Scan for the cell matching the given text and deliver its [x, y] coordinate at center. 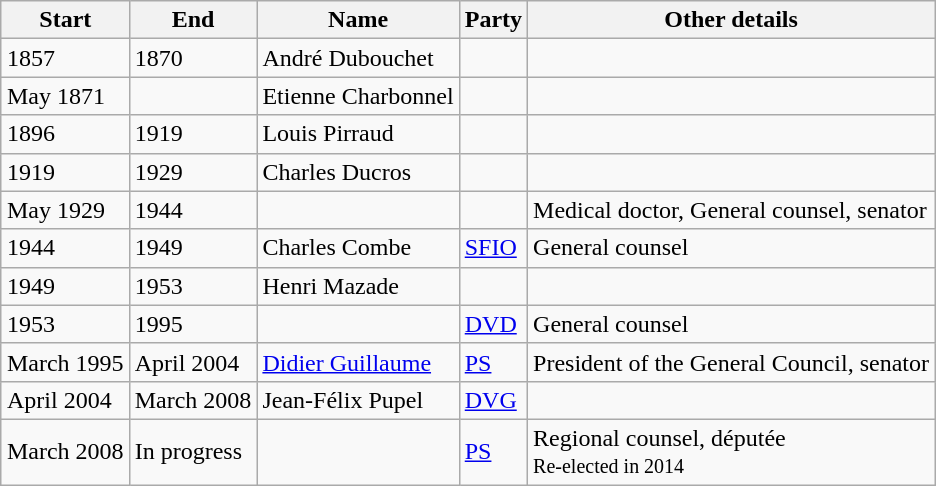
May 1929 [65, 210]
André Dubouchet [358, 58]
March 1995 [65, 362]
1870 [193, 58]
SFIO [493, 248]
Jean-Félix Pupel [358, 400]
Henri Mazade [358, 286]
Medical doctor, General counsel, senator [732, 210]
Regional counsel, députéeRe-elected in 2014 [732, 452]
1995 [193, 324]
President of the General Council, senator [732, 362]
DVD [493, 324]
Louis Pirraud [358, 134]
Charles Combe [358, 248]
Other details [732, 20]
Party [493, 20]
DVG [493, 400]
Didier Guillaume [358, 362]
Etienne Charbonnel [358, 96]
End [193, 20]
1857 [65, 58]
1929 [193, 172]
Name [358, 20]
Charles Ducros [358, 172]
May 1871 [65, 96]
In progress [193, 452]
1896 [65, 134]
Start [65, 20]
